Search for the cell housing the specified text and yield its (x, y) center coordinate. 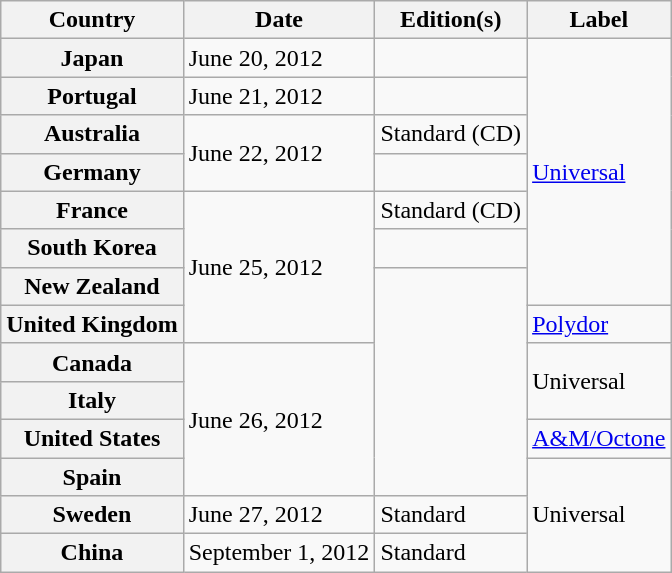
South Korea (92, 248)
France (92, 210)
Germany (92, 172)
Canada (92, 362)
June 22, 2012 (279, 153)
Italy (92, 400)
June 25, 2012 (279, 267)
June 21, 2012 (279, 96)
Date (279, 20)
Spain (92, 477)
Japan (92, 58)
United States (92, 438)
Country (92, 20)
Sweden (92, 515)
A&M/Octone (599, 438)
Polydor (599, 324)
China (92, 553)
United Kingdom (92, 324)
June 20, 2012 (279, 58)
Australia (92, 134)
Portugal (92, 96)
New Zealand (92, 286)
September 1, 2012 (279, 553)
Label (599, 20)
Edition(s) (451, 20)
June 26, 2012 (279, 419)
June 27, 2012 (279, 515)
